Pinpoint the cell where the given text exists, returning its [x, y] midpoint coordinate. 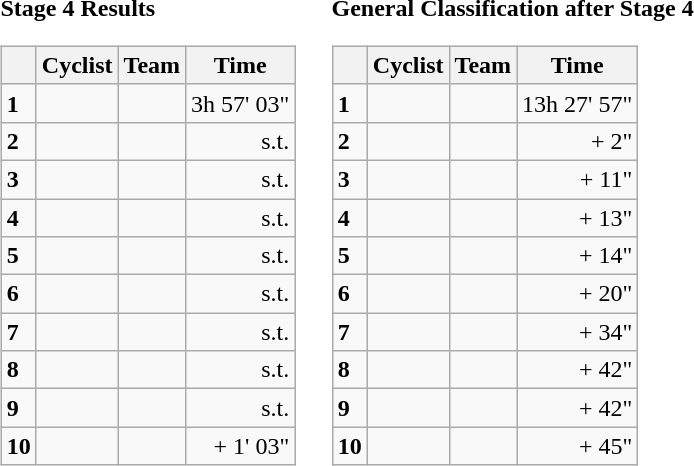
3h 57' 03" [240, 103]
+ 1' 03" [240, 446]
+ 13" [578, 217]
+ 45" [578, 446]
+ 14" [578, 256]
+ 20" [578, 294]
13h 27' 57" [578, 103]
+ 11" [578, 179]
+ 34" [578, 332]
+ 2" [578, 141]
